For the text-containing cell, return its midpoint in (x, y) coordinate format. 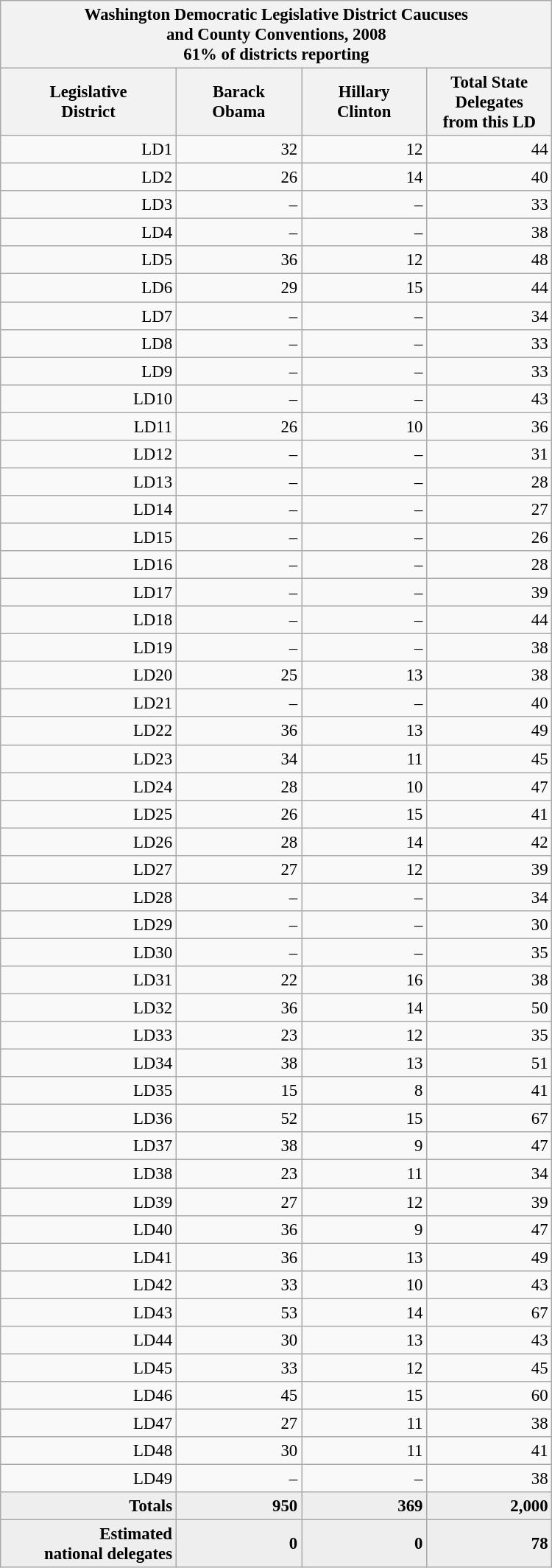
LD23 (88, 759)
LD28 (88, 897)
LD25 (88, 814)
LegislativeDistrict (88, 102)
LD44 (88, 1340)
LD35 (88, 1091)
LD49 (88, 1479)
Estimatednational delegates (88, 1544)
LD42 (88, 1284)
60 (489, 1396)
29 (238, 288)
LD26 (88, 842)
LD47 (88, 1423)
LD1 (88, 150)
LD30 (88, 952)
LD48 (88, 1451)
LD36 (88, 1119)
LD15 (88, 537)
48 (489, 260)
LD10 (88, 398)
LD11 (88, 426)
78 (489, 1544)
LD41 (88, 1257)
LD20 (88, 675)
LD13 (88, 482)
HillaryClinton (364, 102)
51 (489, 1064)
LD2 (88, 177)
52 (238, 1119)
42 (489, 842)
LD12 (88, 454)
LD29 (88, 925)
Totals (88, 1506)
LD4 (88, 233)
LD33 (88, 1036)
8 (364, 1091)
950 (238, 1506)
Total State Delegatesfrom this LD (489, 102)
LD43 (88, 1312)
LD18 (88, 620)
32 (238, 150)
LD17 (88, 593)
53 (238, 1312)
LD31 (88, 980)
LD7 (88, 316)
LD5 (88, 260)
16 (364, 980)
31 (489, 454)
LD45 (88, 1368)
LD6 (88, 288)
BarackObama (238, 102)
LD22 (88, 731)
LD46 (88, 1396)
LD32 (88, 1008)
LD38 (88, 1174)
LD3 (88, 205)
LD40 (88, 1229)
LD8 (88, 343)
2,000 (489, 1506)
LD37 (88, 1147)
LD24 (88, 787)
LD21 (88, 703)
LD27 (88, 870)
LD19 (88, 648)
50 (489, 1008)
LD34 (88, 1064)
LD16 (88, 565)
LD14 (88, 510)
25 (238, 675)
22 (238, 980)
Washington Democratic Legislative District Caucusesand County Conventions, 200861% of districts reporting (277, 35)
LD9 (88, 371)
369 (364, 1506)
LD39 (88, 1202)
